Detect which cell encompasses the target text, then output its [X, Y] center coordinate. 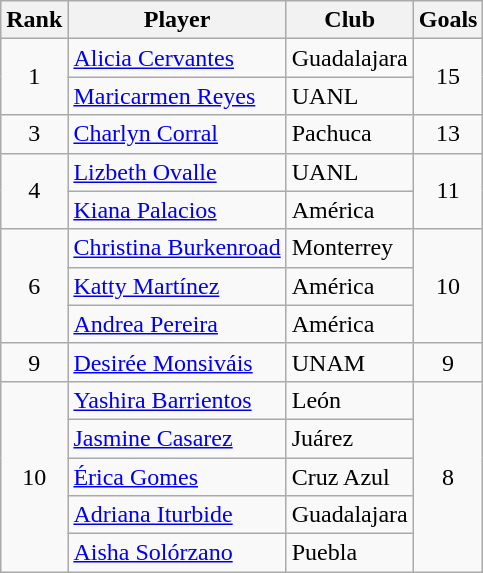
Puebla [350, 553]
13 [448, 134]
Aisha Solórzano [177, 553]
Adriana Iturbide [177, 515]
15 [448, 77]
Goals [448, 20]
4 [34, 191]
Katty Martínez [177, 286]
Club [350, 20]
Kiana Palacios [177, 210]
11 [448, 191]
UNAM [350, 362]
Pachuca [350, 134]
3 [34, 134]
Christina Burkenroad [177, 248]
Desirée Monsiváis [177, 362]
1 [34, 77]
6 [34, 286]
Andrea Pereira [177, 324]
Player [177, 20]
Yashira Barrientos [177, 400]
Monterrey [350, 248]
Lizbeth Ovalle [177, 172]
Érica Gomes [177, 477]
Jasmine Casarez [177, 438]
8 [448, 476]
Maricarmen Reyes [177, 96]
León [350, 400]
Cruz Azul [350, 477]
Alicia Cervantes [177, 58]
Rank [34, 20]
Charlyn Corral [177, 134]
Juárez [350, 438]
